Return the [X, Y] coordinate for the center point of the cell that contains the specified text.  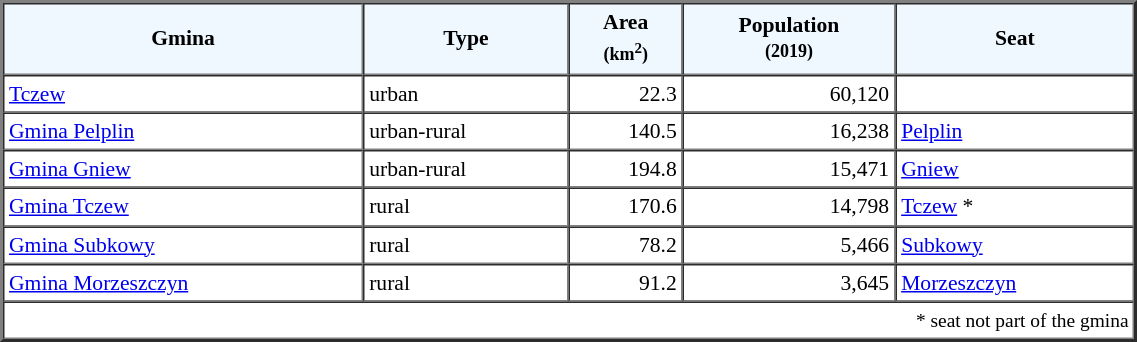
Tczew [183, 93]
Population(2019) [789, 38]
14,798 [789, 207]
Pelplin [1014, 131]
Area(km2) [626, 38]
15,471 [789, 169]
Gmina Subkowy [183, 245]
Gmina Morzeszczyn [183, 283]
Gmina [183, 38]
* seat not part of the gmina [569, 321]
3,645 [789, 283]
urban [466, 93]
60,120 [789, 93]
Type [466, 38]
Morzeszczyn [1014, 283]
Gniew [1014, 169]
5,466 [789, 245]
Tczew * [1014, 207]
170.6 [626, 207]
Gmina Tczew [183, 207]
22.3 [626, 93]
Subkowy [1014, 245]
Gmina Gniew [183, 169]
91.2 [626, 283]
194.8 [626, 169]
16,238 [789, 131]
Gmina Pelplin [183, 131]
Seat [1014, 38]
78.2 [626, 245]
140.5 [626, 131]
